Extract the [x, y] coordinate from the center of the cell holding the provided text.  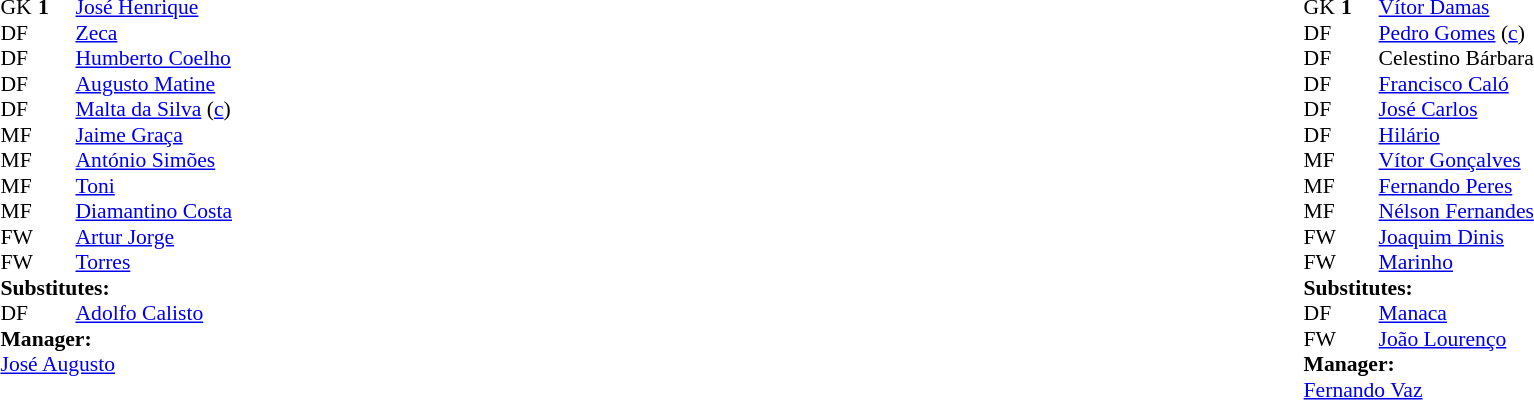
Toni [154, 186]
Humberto Coelho [154, 59]
Artur Jorge [154, 237]
João Lourenço [1456, 339]
António Simões [154, 161]
José Augusto [116, 365]
Malta da Silva (c) [154, 109]
Francisco Caló [1456, 84]
Marinho [1456, 263]
Augusto Matine [154, 84]
Diamantino Costa [154, 211]
Vítor Gonçalves [1456, 161]
Torres [154, 263]
Fernando Peres [1456, 186]
Manaca [1456, 313]
Pedro Gomes (c) [1456, 33]
Jaime Graça [154, 135]
Adolfo Calisto [154, 313]
José Carlos [1456, 109]
Joaquim Dinis [1456, 237]
Celestino Bárbara [1456, 59]
Zeca [154, 33]
Hilário [1456, 135]
Nélson Fernandes [1456, 211]
